Extract the (x, y) coordinate from the center of the cell holding the provided text.  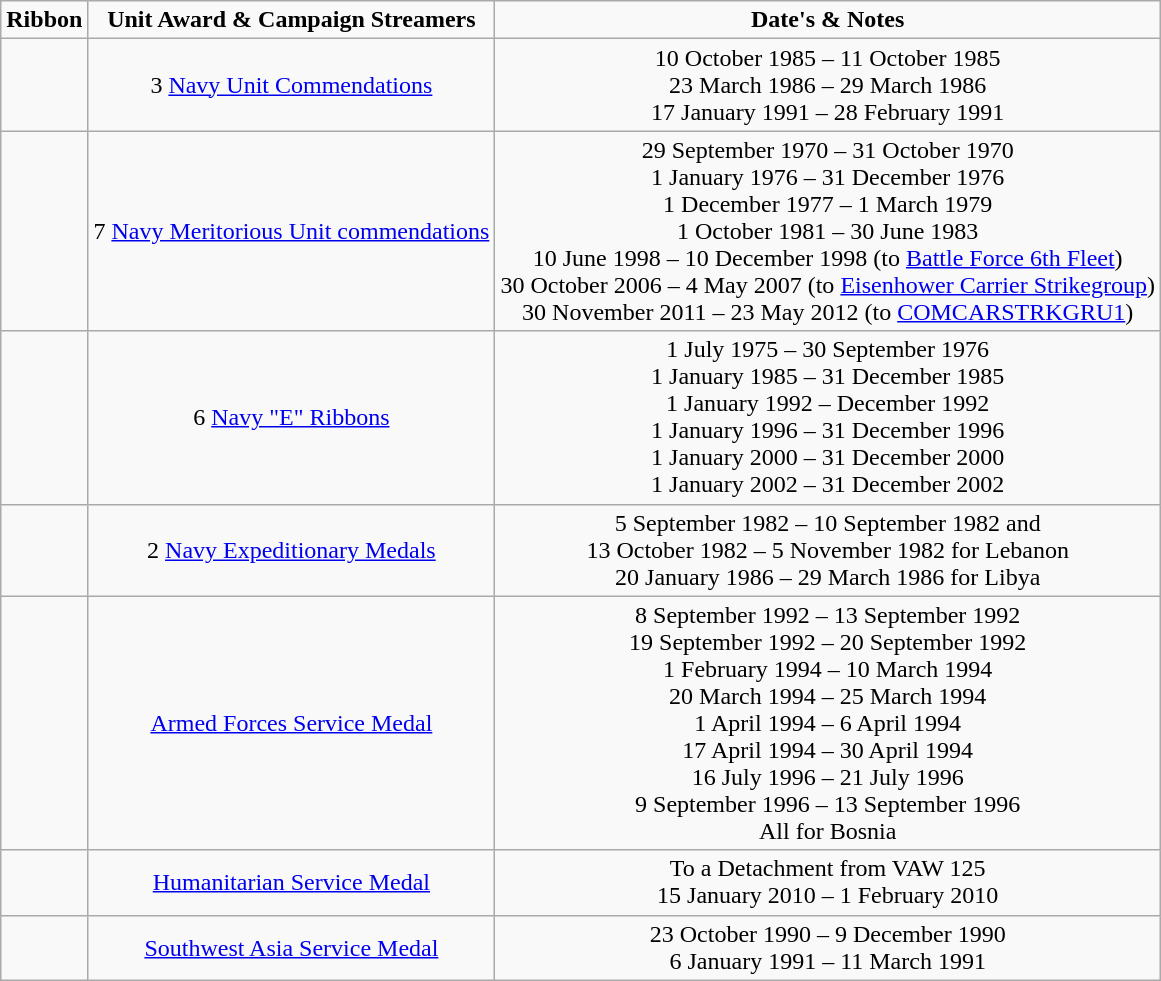
Southwest Asia Service Medal (292, 948)
3 Navy Unit Commendations (292, 85)
Ribbon (44, 20)
2 Navy Expeditionary Medals (292, 550)
10 October 1985 – 11 October 198523 March 1986 – 29 March 198617 January 1991 – 28 February 1991 (828, 85)
23 October 1990 – 9 December 19906 January 1991 – 11 March 1991 (828, 948)
Humanitarian Service Medal (292, 882)
5 September 1982 – 10 September 1982 and13 October 1982 – 5 November 1982 for Lebanon20 January 1986 – 29 March 1986 for Libya (828, 550)
To a Detachment from VAW 12515 January 2010 – 1 February 2010 (828, 882)
Unit Award & Campaign Streamers (292, 20)
7 Navy Meritorious Unit commendations (292, 231)
Armed Forces Service Medal (292, 723)
6 Navy "E" Ribbons (292, 418)
Date's & Notes (828, 20)
